Scan for the cell matching the given text and deliver its (X, Y) coordinate at center. 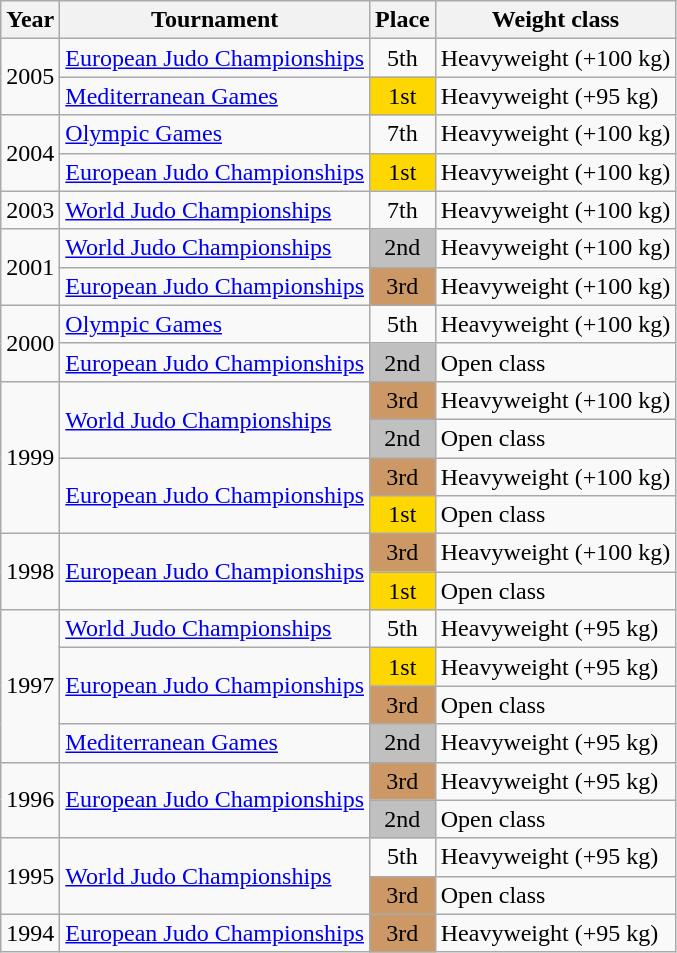
Place (403, 20)
2005 (30, 77)
1995 (30, 876)
1998 (30, 572)
2004 (30, 153)
1999 (30, 457)
Year (30, 20)
1997 (30, 686)
2003 (30, 210)
1996 (30, 800)
2001 (30, 267)
1994 (30, 933)
2000 (30, 343)
Tournament (215, 20)
Weight class (556, 20)
